Extract the (X, Y) coordinate from the center of the cell holding the provided text.  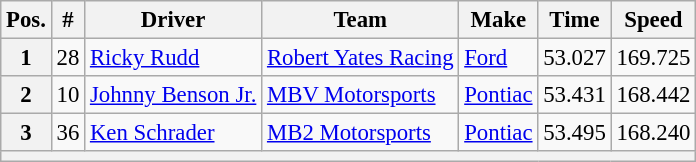
Robert Yates Racing (360, 58)
36 (68, 133)
Make (498, 20)
28 (68, 58)
Team (360, 20)
Johnny Benson Jr. (174, 95)
Ford (498, 58)
MBV Motorsports (360, 95)
53.431 (574, 95)
168.240 (654, 133)
Ricky Rudd (174, 58)
Driver (174, 20)
168.442 (654, 95)
MB2 Motorsports (360, 133)
3 (26, 133)
2 (26, 95)
53.495 (574, 133)
1 (26, 58)
# (68, 20)
Ken Schrader (174, 133)
53.027 (574, 58)
Time (574, 20)
169.725 (654, 58)
10 (68, 95)
Speed (654, 20)
Pos. (26, 20)
